For the text-containing cell, return its midpoint in (X, Y) coordinate format. 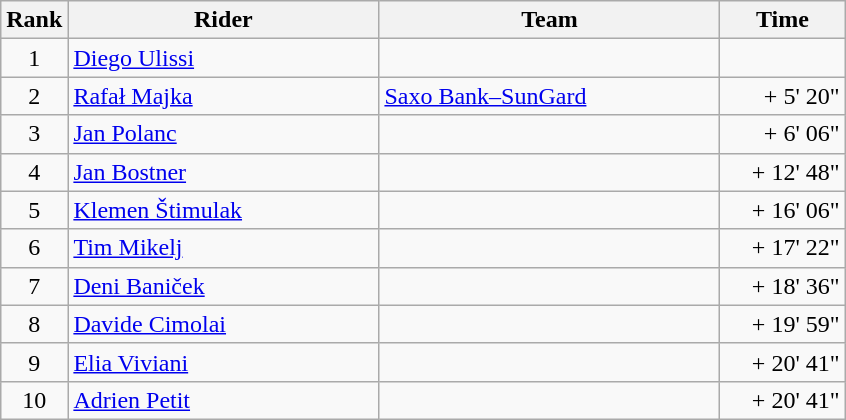
5 (34, 210)
4 (34, 172)
+ 16' 06" (782, 210)
Saxo Bank–SunGard (550, 96)
Rafał Majka (224, 96)
Elia Viviani (224, 362)
Jan Polanc (224, 134)
9 (34, 362)
7 (34, 286)
Davide Cimolai (224, 324)
Klemen Štimulak (224, 210)
+ 17' 22" (782, 248)
Adrien Petit (224, 400)
Rank (34, 20)
+ 18' 36" (782, 286)
Time (782, 20)
+ 19' 59" (782, 324)
Deni Baniček (224, 286)
2 (34, 96)
+ 5' 20" (782, 96)
Diego Ulissi (224, 58)
Tim Mikelj (224, 248)
8 (34, 324)
+ 12' 48" (782, 172)
+ 6' 06" (782, 134)
Jan Bostner (224, 172)
10 (34, 400)
Team (550, 20)
Rider (224, 20)
6 (34, 248)
1 (34, 58)
3 (34, 134)
